Output the (X, Y) coordinate of the center of the cell containing the given text.  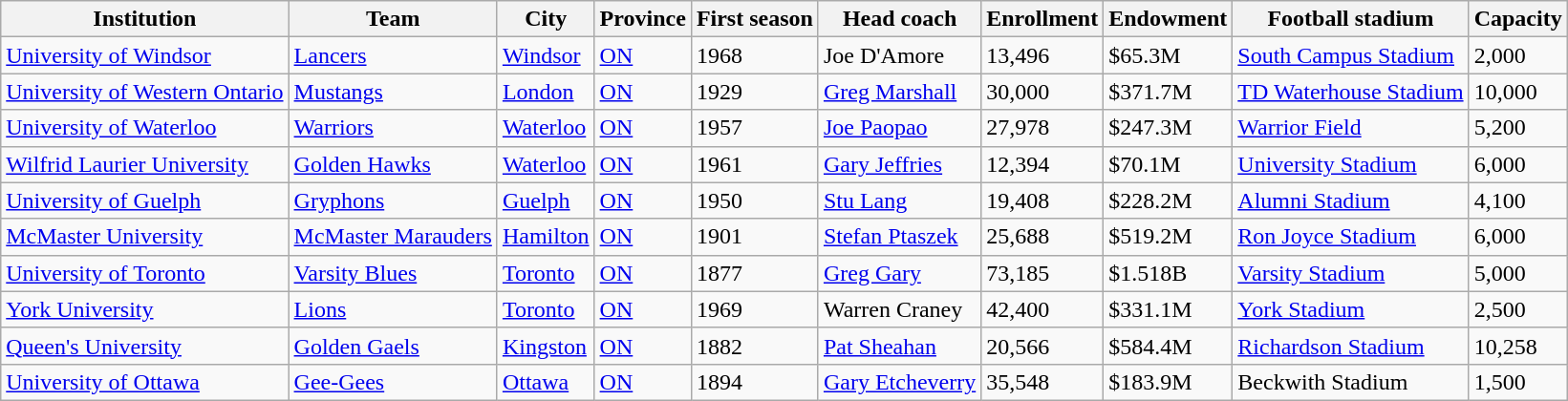
30,000 (1042, 92)
Ron Joyce Stadium (1351, 237)
Joe D'Amore (899, 55)
73,185 (1042, 273)
42,400 (1042, 309)
1901 (755, 237)
1968 (755, 55)
10,258 (1517, 346)
TD Waterhouse Stadium (1351, 92)
McMaster University (145, 237)
Head coach (899, 19)
Varsity Stadium (1351, 273)
University of Ottawa (145, 382)
1882 (755, 346)
20,566 (1042, 346)
25,688 (1042, 237)
1969 (755, 309)
Ottawa (546, 382)
University of Toronto (145, 273)
Joe Paopao (899, 128)
Queen's University (145, 346)
Greg Marshall (899, 92)
2,500 (1517, 309)
1950 (755, 200)
1877 (755, 273)
19,408 (1042, 200)
$584.4M (1168, 346)
Golden Gaels (393, 346)
Pat Sheahan (899, 346)
Greg Gary (899, 273)
Gee-Gees (393, 382)
Gary Etcheverry (899, 382)
University of Western Ontario (145, 92)
5,200 (1517, 128)
1929 (755, 92)
McMaster Marauders (393, 237)
1894 (755, 382)
5,000 (1517, 273)
Lions (393, 309)
12,394 (1042, 164)
$228.2M (1168, 200)
First season (755, 19)
Guelph (546, 200)
Lancers (393, 55)
University of Windsor (145, 55)
Alumni Stadium (1351, 200)
London (546, 92)
$371.7M (1168, 92)
University Stadium (1351, 164)
1,500 (1517, 382)
$70.1M (1168, 164)
Gryphons (393, 200)
Warren Craney (899, 309)
Warriors (393, 128)
Stefan Ptaszek (899, 237)
1961 (755, 164)
Institution (145, 19)
$1.518B (1168, 273)
University of Waterloo (145, 128)
$65.3M (1168, 55)
Varsity Blues (393, 273)
Beckwith Stadium (1351, 382)
10,000 (1517, 92)
4,100 (1517, 200)
Team (393, 19)
Golden Hawks (393, 164)
York Stadium (1351, 309)
Windsor (546, 55)
13,496 (1042, 55)
Richardson Stadium (1351, 346)
Endowment (1168, 19)
35,548 (1042, 382)
$183.9M (1168, 382)
$331.1M (1168, 309)
2,000 (1517, 55)
27,978 (1042, 128)
Football stadium (1351, 19)
York University (145, 309)
$247.3M (1168, 128)
City (546, 19)
Warrior Field (1351, 128)
$519.2M (1168, 237)
University of Guelph (145, 200)
South Campus Stadium (1351, 55)
Capacity (1517, 19)
Hamilton (546, 237)
Stu Lang (899, 200)
Enrollment (1042, 19)
Gary Jeffries (899, 164)
Province (642, 19)
Wilfrid Laurier University (145, 164)
1957 (755, 128)
Mustangs (393, 92)
Kingston (546, 346)
